Return the (X, Y) coordinate for the center point of the cell that contains the specified text.  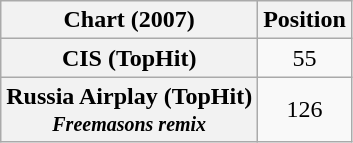
55 (305, 58)
Chart (2007) (130, 20)
Position (305, 20)
CIS (TopHit) (130, 58)
Russia Airplay (TopHit)Freemasons remix (130, 110)
126 (305, 110)
